Identify which cell holds the provided text, then report its (X, Y) central coordinate. 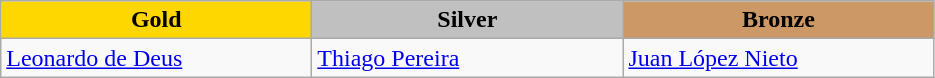
Thiago Pereira (468, 58)
Bronze (778, 20)
Juan López Nieto (778, 58)
Silver (468, 20)
Gold (156, 20)
Leonardo de Deus (156, 58)
